Return the [X, Y] coordinate for the center point of the cell that contains the specified text.  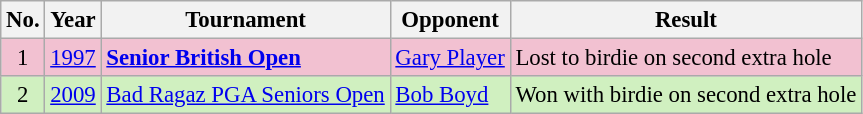
Bob Boyd [450, 95]
1997 [73, 58]
Bad Ragaz PGA Seniors Open [246, 95]
Tournament [246, 20]
Senior British Open [246, 58]
Won with birdie on second extra hole [686, 95]
1 [23, 58]
2 [23, 95]
Year [73, 20]
Result [686, 20]
2009 [73, 95]
No. [23, 20]
Gary Player [450, 58]
Opponent [450, 20]
Lost to birdie on second extra hole [686, 58]
